From the cell containing the given text, extract its center point as (x, y) coordinate. 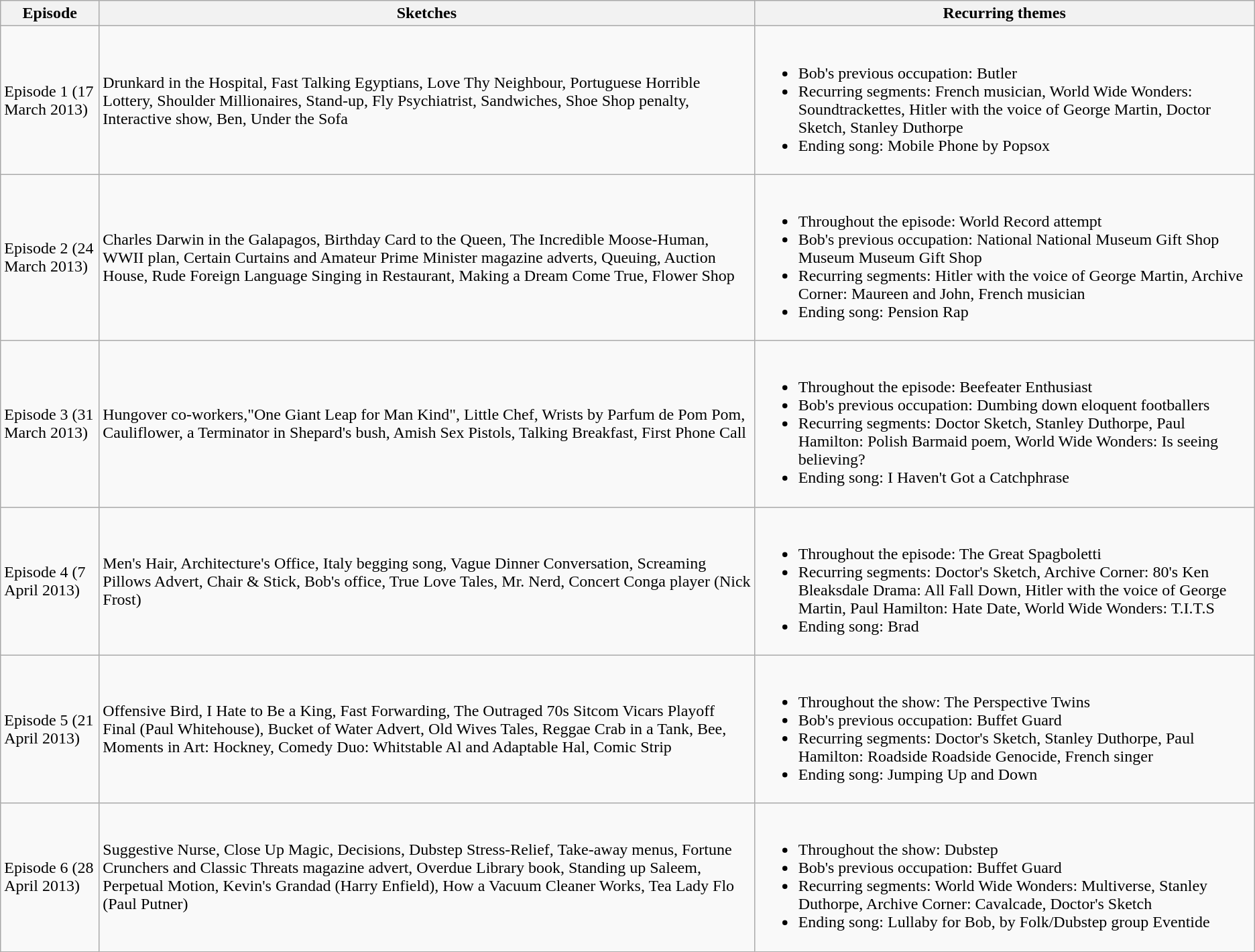
Sketches (426, 13)
Episode 4 (7 April 2013) (50, 581)
Episode (50, 13)
Episode 2 (24 March 2013) (50, 257)
Episode 5 (21 April 2013) (50, 729)
Episode 1 (17 March 2013) (50, 101)
Episode 3 (31 March 2013) (50, 424)
Recurring themes (1004, 13)
Episode 6 (28 April 2013) (50, 877)
